Return the (X, Y) coordinate for the center point of the cell that contains the specified text.  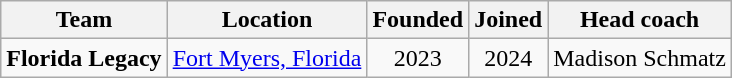
Head coach (640, 20)
Florida Legacy (84, 58)
Location (267, 20)
Founded (418, 20)
Fort Myers, Florida (267, 58)
Madison Schmatz (640, 58)
2024 (508, 58)
2023 (418, 58)
Joined (508, 20)
Team (84, 20)
